Scan for the cell matching the given text and deliver its [X, Y] coordinate at center. 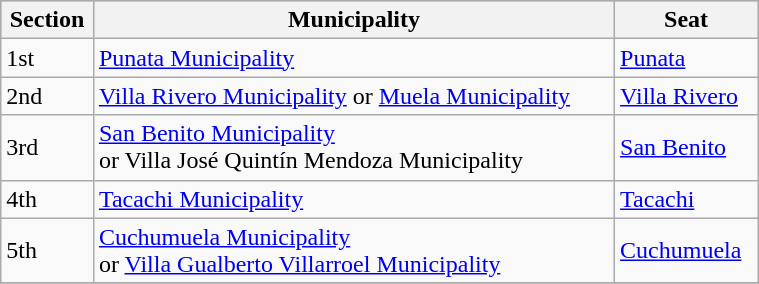
Villa Rivero Municipality or Muela Municipality [354, 96]
Municipality [354, 20]
Cuchumuela Municipality or Villa Gualberto Villarroel Municipality [354, 250]
Section [48, 20]
3rd [48, 148]
Tacachi Municipality [354, 199]
Tacachi [686, 199]
Punata [686, 58]
4th [48, 199]
5th [48, 250]
San Benito [686, 148]
1st [48, 58]
Punata Municipality [354, 58]
2nd [48, 96]
Villa Rivero [686, 96]
Seat [686, 20]
Cuchumuela [686, 250]
San Benito Municipality or Villa José Quintín Mendoza Municipality [354, 148]
